Locate the cell with the specified text and output its (x, y) center coordinate. 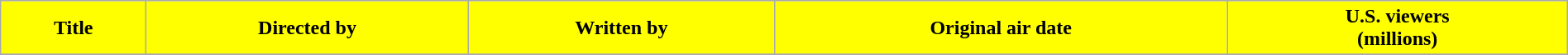
Title (74, 28)
Directed by (308, 28)
Original air date (1001, 28)
Written by (621, 28)
U.S. viewers(millions) (1398, 28)
